Determine the (X, Y) coordinate at the center of the cell enclosing the given text.  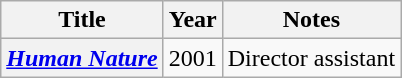
Director assistant (311, 58)
Notes (311, 20)
Title (82, 20)
2001 (192, 58)
Year (192, 20)
Human Nature (82, 58)
